Search for the cell housing the specified text and yield its (x, y) center coordinate. 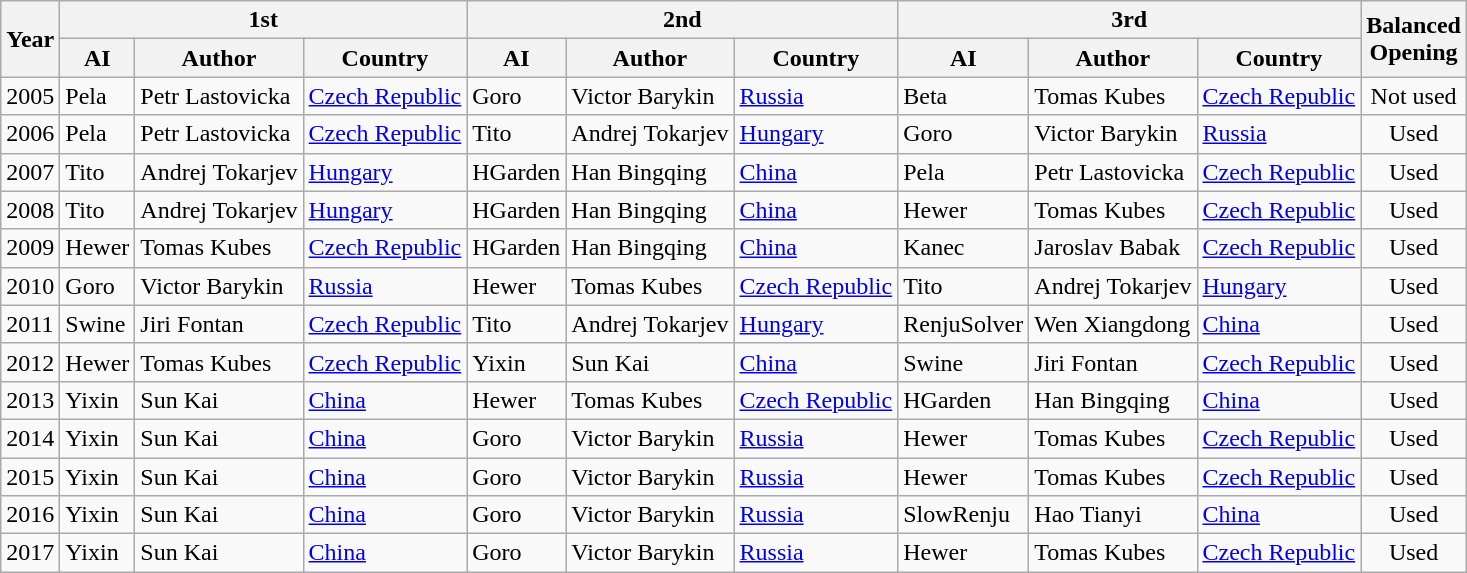
2011 (30, 324)
2017 (30, 553)
2005 (30, 96)
2014 (30, 438)
2010 (30, 286)
2016 (30, 515)
Jaroslav Babak (1113, 248)
3rd (1130, 20)
2013 (30, 400)
2009 (30, 248)
Year (30, 39)
RenjuSolver (964, 324)
Wen Xiangdong (1113, 324)
2008 (30, 210)
2nd (682, 20)
1st (264, 20)
Not used (1414, 96)
SlowRenju (964, 515)
Kanec (964, 248)
2006 (30, 134)
BalancedOpening (1414, 39)
Beta (964, 96)
2015 (30, 477)
2007 (30, 172)
Hao Tianyi (1113, 515)
2012 (30, 362)
